Output the [x, y] coordinate of the center of the cell containing the given text.  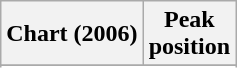
Peak position [189, 34]
Chart (2006) [72, 34]
